Capture the cell that displays the provided text and extract its [X, Y] central coordinate. 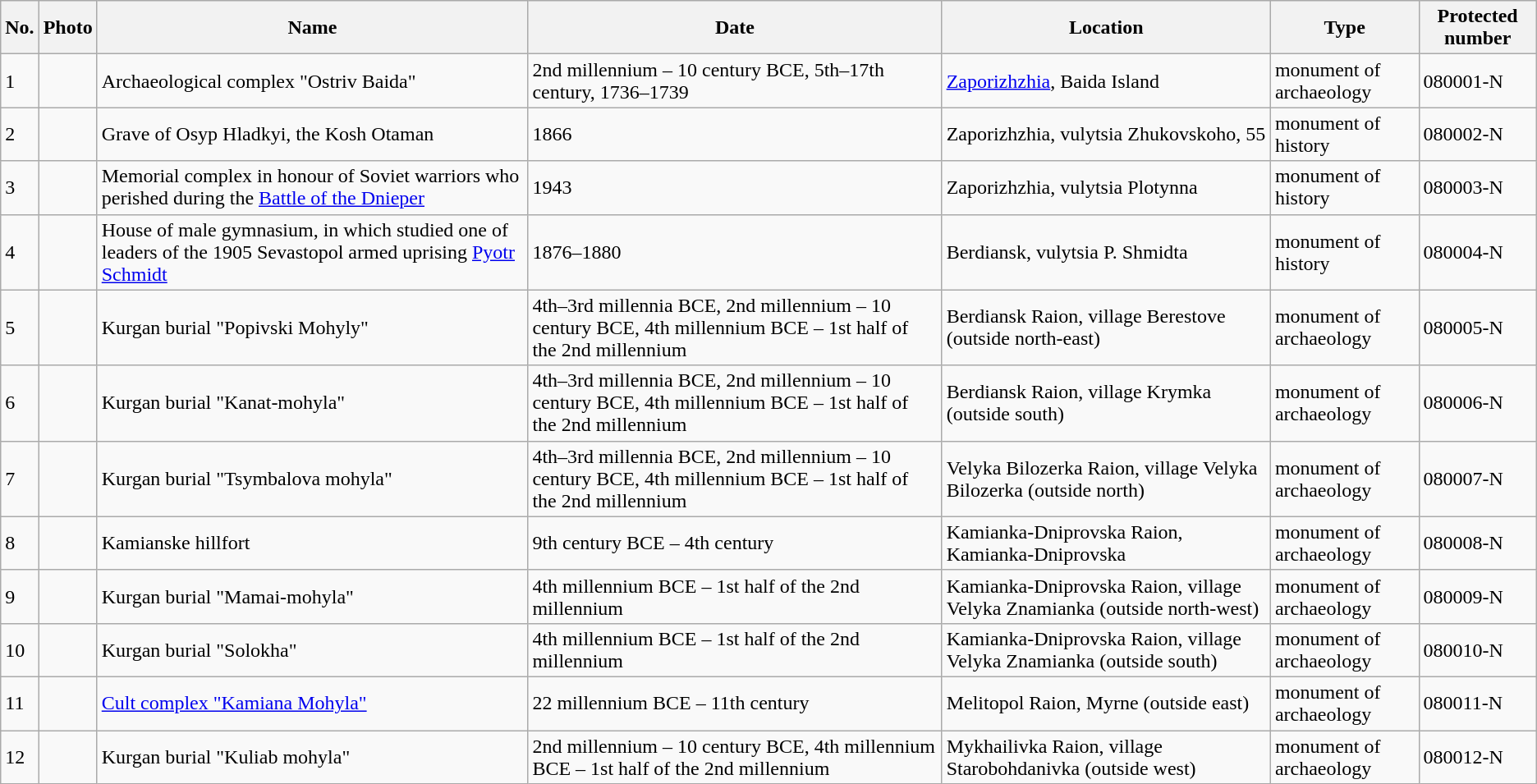
Zaporizhzhia, vulytsia Zhukovskoho, 55 [1106, 135]
12 [20, 757]
Kurgan burial "Mamai-mohyla" [312, 596]
Kurgan burial "Solokha" [312, 650]
22 millennium BCE – 11th century [735, 703]
4 [20, 252]
Location [1106, 28]
1 [20, 80]
Name [312, 28]
Protected number [1478, 28]
080011-N [1478, 703]
080001-N [1478, 80]
8 [20, 543]
Kamianske hillfort [312, 543]
Kurgan burial "Popivski Mohyly" [312, 328]
Cult complex "Kamiana Mohyla" [312, 703]
Kurgan burial "Kanat-mohyla" [312, 403]
Date [735, 28]
Berdiansk Raion, village Krymka (outside south) [1106, 403]
9 [20, 596]
080002-N [1478, 135]
11 [20, 703]
Kurgan burial "Tsymbalova mohyla" [312, 479]
10 [20, 650]
Melitopol Raion, Myrne (outside east) [1106, 703]
1943 [735, 187]
2 [20, 135]
Kamianka-Dniprovska Raion, village Velyka Znamianka (outside north-west) [1106, 596]
080006-N [1478, 403]
080007-N [1478, 479]
Kamianka-Dniprovska Raion, village Velyka Znamianka (outside south) [1106, 650]
House of male gymnasium, in which studied one of leaders of the 1905 Sevastopol armed uprising Pyotr Schmidt [312, 252]
Memorial complex in honour of Soviet warriors who perished during the Battle of the Dnieper [312, 187]
No. [20, 28]
080010-N [1478, 650]
080009-N [1478, 596]
Mykhailivka Raion, village Starobohdanivka (outside west) [1106, 757]
Berdiansk, vulytsia P. Shmidta [1106, 252]
Kurgan burial "Kuliab mohyla" [312, 757]
080008-N [1478, 543]
5 [20, 328]
080004-N [1478, 252]
6 [20, 403]
7 [20, 479]
Type [1345, 28]
2nd millennium – 10 century BCE, 4th millennium BCE – 1st half of the 2nd millennium [735, 757]
Kamianka-Dniprovska Raion, Kamianka-Dniprovska [1106, 543]
Zaporizhzhia, vulytsia Plotynna [1106, 187]
2nd millennium – 10 century BCE, 5th–17th century, 1736–1739 [735, 80]
080005-N [1478, 328]
3 [20, 187]
080012-N [1478, 757]
Photo [67, 28]
Zaporizhzhia, Baida Island [1106, 80]
Berdiansk Raion, village Berestove (outside north-east) [1106, 328]
Velyka Bilozerka Raion, village Velyka Bilozerka (outside north) [1106, 479]
080003-N [1478, 187]
1876–1880 [735, 252]
Grave of Osyp Hladkyi, the Kosh Otaman [312, 135]
9th century BCE – 4th century [735, 543]
1866 [735, 135]
Archaeological complex "Ostriv Baida" [312, 80]
